Find where the given text appears and provide that cell's center as (x, y) coordinate. 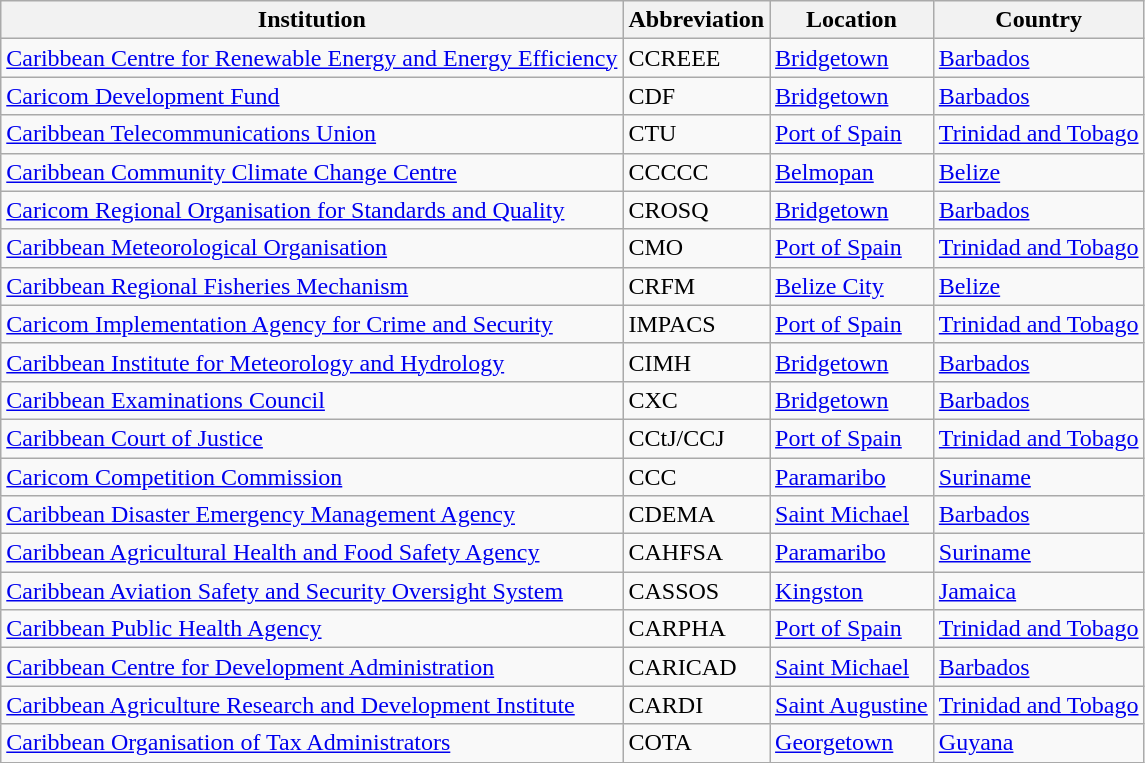
Caricom Implementation Agency for Crime and Security (312, 324)
CTU (696, 134)
CDF (696, 96)
Saint Augustine (852, 705)
CXC (696, 400)
CCC (696, 477)
Georgetown (852, 743)
CARDI (696, 705)
Caricom Competition Commission (312, 477)
Caribbean Meteorological Organisation (312, 248)
Caribbean Agricultural Health and Food Safety Agency (312, 553)
Institution (312, 20)
CARICAD (696, 667)
Caribbean Community Climate Change Centre (312, 172)
Kingston (852, 591)
COTA (696, 743)
Jamaica (1038, 591)
Caribbean Disaster Emergency Management Agency (312, 515)
Caribbean Examinations Council (312, 400)
CMO (696, 248)
Country (1038, 20)
Location (852, 20)
CROSQ (696, 210)
Caribbean Institute for Meteorology and Hydrology (312, 362)
CCREEE (696, 58)
Caricom Regional Organisation for Standards and Quality (312, 210)
Caribbean Telecommunications Union (312, 134)
Caribbean Aviation Safety and Security Oversight System (312, 591)
Caribbean Centre for Development Administration (312, 667)
Caribbean Organisation of Tax Administrators (312, 743)
Abbreviation (696, 20)
Belize City (852, 286)
Guyana (1038, 743)
Caricom Development Fund (312, 96)
Belmopan (852, 172)
Caribbean Court of Justice (312, 438)
CDEMA (696, 515)
CCCCC (696, 172)
Caribbean Centre for Renewable Energy and Energy Efficiency (312, 58)
CCtJ/CCJ (696, 438)
CIMH (696, 362)
CASSOS (696, 591)
CAHFSA (696, 553)
Caribbean Agriculture Research and Development Institute (312, 705)
CRFM (696, 286)
IMPACS (696, 324)
CARPHA (696, 629)
Caribbean Regional Fisheries Mechanism (312, 286)
Caribbean Public Health Agency (312, 629)
